Provide the [x, y] coordinate of the cell's center where the given text is located.  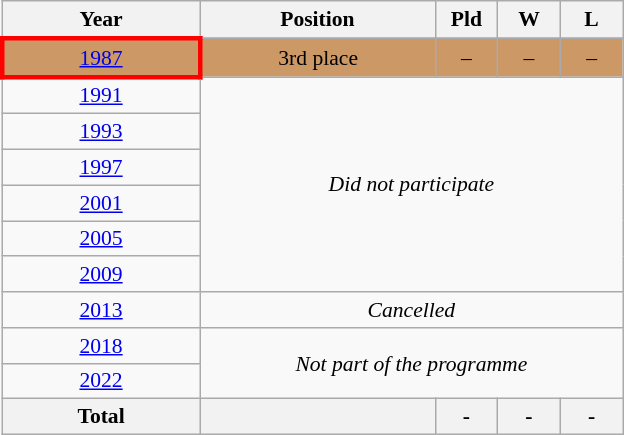
1993 [101, 132]
1997 [101, 168]
Total [101, 417]
2001 [101, 203]
Not part of the programme [412, 364]
2013 [101, 310]
2018 [101, 346]
3rd place [318, 58]
Pld [466, 20]
2005 [101, 239]
2022 [101, 381]
2009 [101, 275]
1991 [101, 96]
Cancelled [412, 310]
Did not participate [412, 184]
L [592, 20]
W [530, 20]
Position [318, 20]
Year [101, 20]
1987 [101, 58]
